Capture the cell that displays the provided text and extract its (x, y) central coordinate. 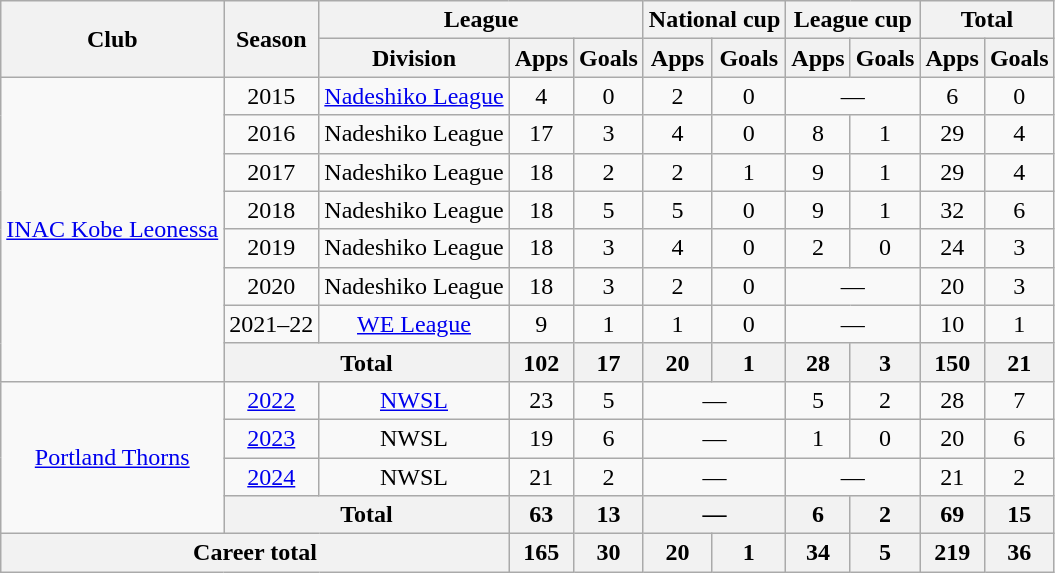
2015 (272, 96)
69 (952, 515)
30 (609, 553)
23 (541, 400)
National cup (714, 20)
13 (609, 515)
2018 (272, 210)
63 (541, 515)
2020 (272, 286)
36 (1019, 553)
2017 (272, 172)
League cup (853, 20)
2016 (272, 134)
2024 (272, 477)
INAC Kobe Leonessa (112, 229)
2023 (272, 438)
7 (1019, 400)
150 (952, 362)
34 (818, 553)
15 (1019, 515)
102 (541, 362)
Portland Thorns (112, 457)
8 (818, 134)
WE League (414, 324)
10 (952, 324)
2019 (272, 248)
2021–22 (272, 324)
League (482, 20)
Division (414, 58)
2022 (272, 400)
19 (541, 438)
24 (952, 248)
219 (952, 553)
Club (112, 39)
165 (541, 553)
Career total (255, 553)
32 (952, 210)
Season (272, 39)
